Locate the cell with the specified text and output its [x, y] center coordinate. 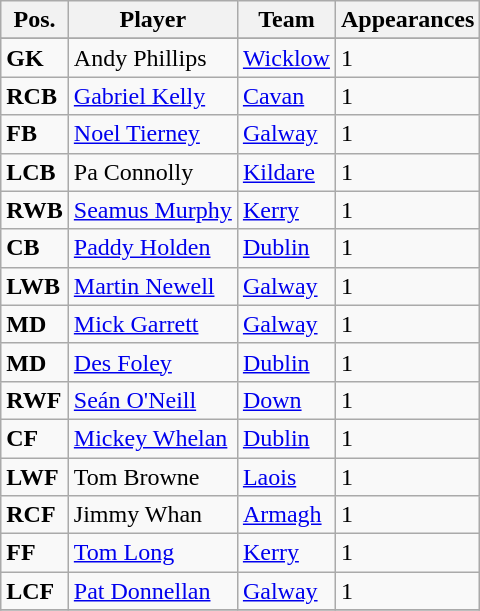
Des Foley [152, 362]
Tom Long [152, 553]
Pos. [35, 20]
LWF [35, 477]
Mickey Whelan [152, 438]
Player [152, 20]
Seán O'Neill [152, 400]
RWF [35, 400]
Pat Donnellan [152, 591]
Team [286, 20]
RWB [35, 210]
CF [35, 438]
Martin Newell [152, 286]
LCB [35, 172]
Kildare [286, 172]
Wicklow [286, 58]
Laois [286, 477]
Gabriel Kelly [152, 96]
Mick Garrett [152, 324]
RCB [35, 96]
FB [35, 134]
Seamus Murphy [152, 210]
Jimmy Whan [152, 515]
Tom Browne [152, 477]
RCF [35, 515]
Cavan [286, 96]
LWB [35, 286]
GK [35, 58]
Pa Connolly [152, 172]
Appearances [407, 20]
Armagh [286, 515]
Andy Phillips [152, 58]
Noel Tierney [152, 134]
LCF [35, 591]
FF [35, 553]
CB [35, 248]
Paddy Holden [152, 248]
Down [286, 400]
